For the text-containing cell, return its midpoint in (X, Y) coordinate format. 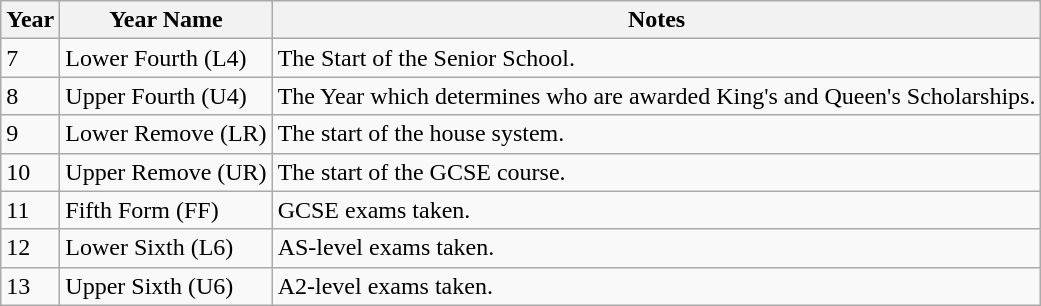
12 (30, 248)
Notes (656, 20)
11 (30, 210)
The Start of the Senior School. (656, 58)
The start of the GCSE course. (656, 172)
Lower Fourth (L4) (166, 58)
10 (30, 172)
GCSE exams taken. (656, 210)
9 (30, 134)
Upper Remove (UR) (166, 172)
The start of the house system. (656, 134)
Fifth Form (FF) (166, 210)
Upper Fourth (U4) (166, 96)
8 (30, 96)
AS-level exams taken. (656, 248)
13 (30, 286)
Lower Remove (LR) (166, 134)
7 (30, 58)
A2-level exams taken. (656, 286)
Upper Sixth (U6) (166, 286)
Year Name (166, 20)
Lower Sixth (L6) (166, 248)
Year (30, 20)
The Year which determines who are awarded King's and Queen's Scholarships. (656, 96)
